Capture the cell that displays the provided text and extract its (x, y) central coordinate. 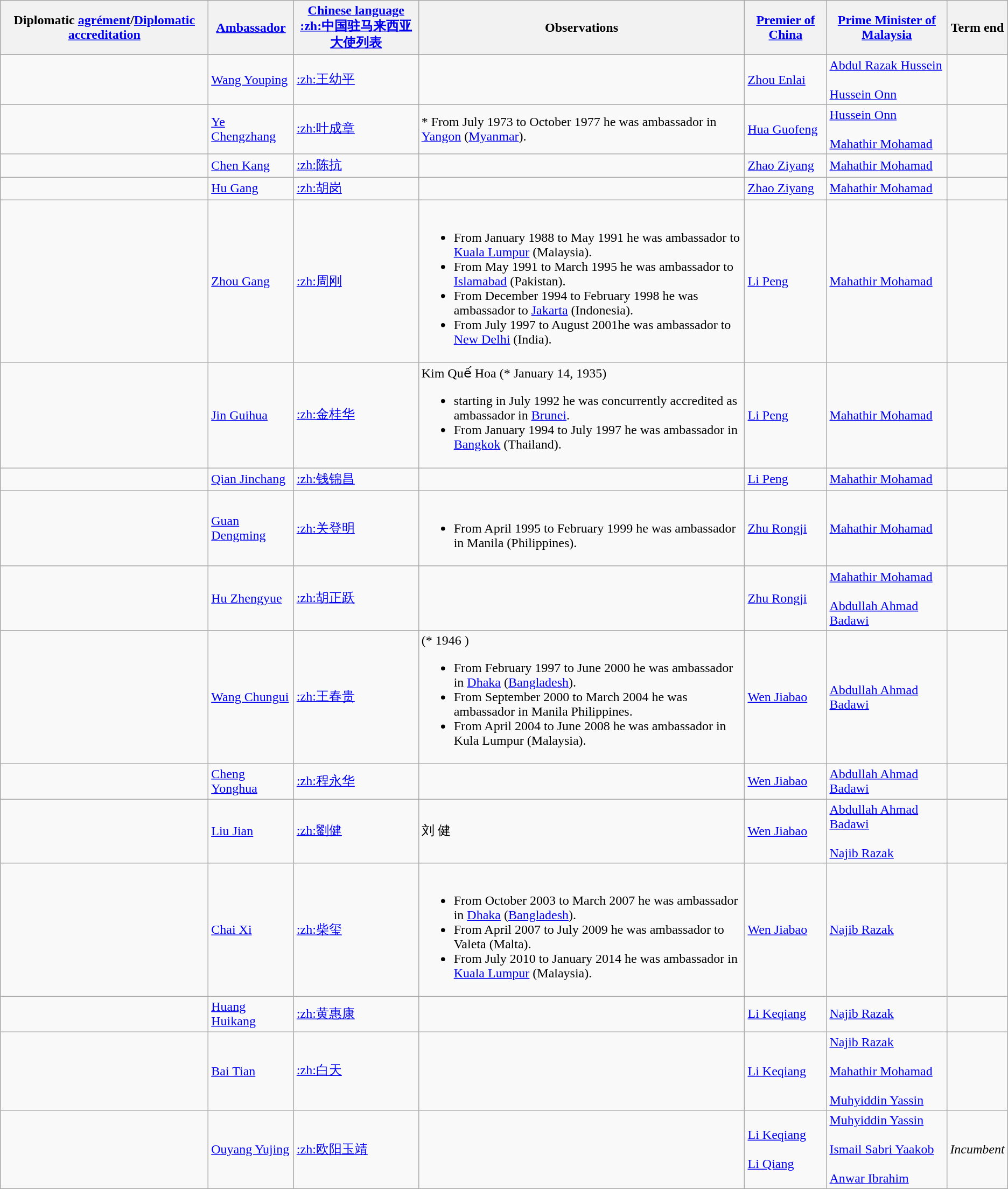
* From July 1973 to October 1977 he was ambassador in Yangon (Myanmar). (582, 129)
:zh:王幼平 (356, 80)
Abdullah Ahmad Badawi Najib Razak (887, 831)
From April 1995 to February 1999 he was ambassador in Manila (Philippines). (582, 528)
Chinese language:zh:中国驻马来西亚大使列表 (356, 28)
Liu Jian (251, 831)
Mahathir Mohamad Abdullah Ahmad Badawi (887, 598)
Chen Kang (251, 166)
Zhou Enlai (786, 80)
Observations (582, 28)
Cheng Yonghua (251, 781)
:zh:钱锦昌 (356, 479)
:zh:陈抗 (356, 166)
:zh:柴玺 (356, 930)
Incumbent (977, 1150)
Najib Razak Mahathir Mohamad Muhyiddin Yassin (887, 1071)
Wang Chungui (251, 697)
Prime Minister of Malaysia (887, 28)
Hua Guofeng (786, 129)
Muhyiddin Yassin Ismail Sabri Yaakob Anwar Ibrahim (887, 1150)
:zh:程永华 (356, 781)
Ambassador (251, 28)
Chai Xi (251, 930)
:zh:欧阳玉靖 (356, 1150)
Wang Youping (251, 80)
Diplomatic agrément/Diplomatic accreditation (104, 28)
Ouyang Yujing (251, 1150)
刘 健 (582, 831)
:zh:黄惠康 (356, 1015)
:zh:胡岗 (356, 188)
Qian Jinchang (251, 479)
:zh:金桂华 (356, 415)
Zhou Gang (251, 281)
Huang Huikang (251, 1015)
:zh:关登明 (356, 528)
Ye Chengzhang (251, 129)
Guan Dengming (251, 528)
:zh:胡正跃 (356, 598)
Jin Guihua (251, 415)
Abdul Razak Hussein Hussein Onn (887, 80)
:zh:周刚 (356, 281)
:zh:王春贵 (356, 697)
Hussein Onn Mahathir Mohamad (887, 129)
Term end (977, 28)
:zh:叶成章 (356, 129)
:zh:劉健 (356, 831)
Bai Tian (251, 1071)
Premier of China (786, 28)
Hu Gang (251, 188)
Li Keqiang Li Qiang (786, 1150)
Hu Zhengyue (251, 598)
:zh:白天 (356, 1071)
